Pinpoint the cell where the given text exists, returning its [x, y] midpoint coordinate. 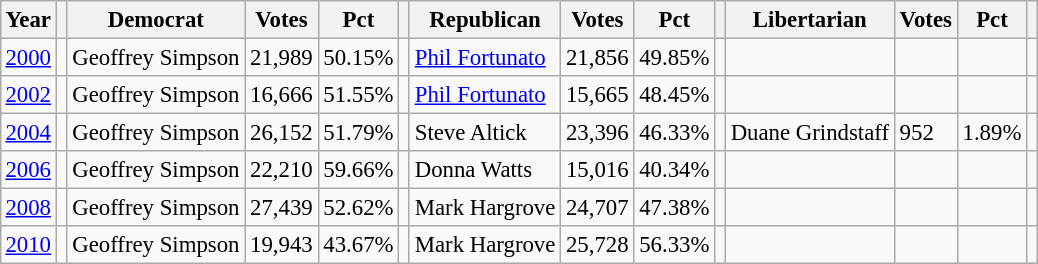
2008 [28, 208]
Republican [484, 20]
56.33% [674, 245]
47.38% [674, 208]
15,665 [598, 95]
Steve Altick [484, 133]
23,396 [598, 133]
21,989 [282, 57]
19,943 [282, 245]
43.67% [358, 245]
2004 [28, 133]
40.34% [674, 170]
16,666 [282, 95]
51.79% [358, 133]
22,210 [282, 170]
15,016 [598, 170]
1.89% [992, 133]
49.85% [674, 57]
2002 [28, 95]
26,152 [282, 133]
46.33% [674, 133]
27,439 [282, 208]
51.55% [358, 95]
25,728 [598, 245]
59.66% [358, 170]
Democrat [156, 20]
24,707 [598, 208]
Libertarian [810, 20]
21,856 [598, 57]
Year [28, 20]
50.15% [358, 57]
52.62% [358, 208]
Donna Watts [484, 170]
48.45% [674, 95]
2000 [28, 57]
Duane Grindstaff [810, 133]
2006 [28, 170]
952 [926, 133]
2010 [28, 245]
